Identify which cell holds the provided text, then report its [X, Y] central coordinate. 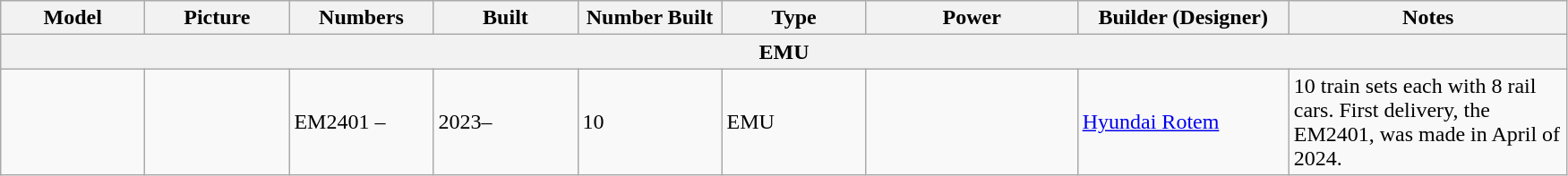
Power [972, 18]
Picture [217, 18]
Numbers [362, 18]
Hyundai Rotem [1183, 122]
Notes [1427, 18]
Built [505, 18]
Number Built [650, 18]
2023– [505, 122]
Builder (Designer) [1183, 18]
EM2401 – [362, 122]
Model [73, 18]
10 [650, 122]
Type [793, 18]
10 train sets each with 8 rail cars. First delivery, the EM2401, was made in April of 2024. [1427, 122]
